Determine the [X, Y] coordinate at the center of the cell enclosing the given text.  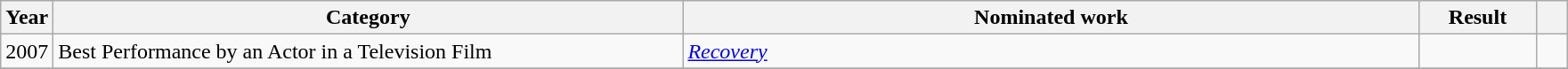
Best Performance by an Actor in a Television Film [369, 51]
2007 [27, 51]
Category [369, 18]
Result [1478, 18]
Nominated work [1051, 18]
Recovery [1051, 51]
Year [27, 18]
